Search for the cell housing the specified text and yield its [X, Y] center coordinate. 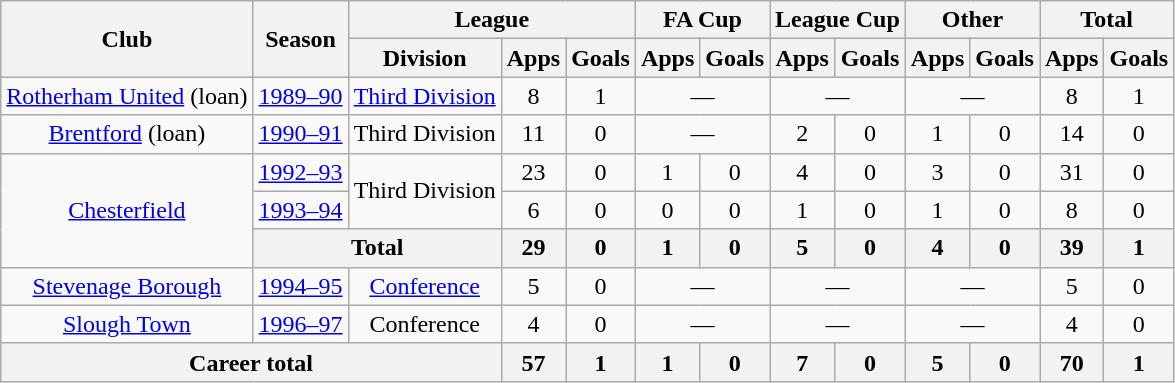
1990–91 [300, 134]
39 [1072, 248]
2 [802, 134]
League Cup [838, 20]
57 [533, 362]
6 [533, 210]
1992–93 [300, 172]
70 [1072, 362]
Club [127, 39]
3 [937, 172]
League [492, 20]
FA Cup [702, 20]
Stevenage Borough [127, 286]
7 [802, 362]
Rotherham United (loan) [127, 96]
11 [533, 134]
1996–97 [300, 324]
1993–94 [300, 210]
31 [1072, 172]
Career total [251, 362]
Brentford (loan) [127, 134]
Season [300, 39]
23 [533, 172]
Division [424, 58]
1994–95 [300, 286]
1989–90 [300, 96]
Chesterfield [127, 210]
Other [972, 20]
Slough Town [127, 324]
14 [1072, 134]
29 [533, 248]
